Detect which cell encompasses the target text, then output its (x, y) center coordinate. 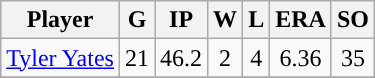
W (226, 20)
2 (226, 58)
6.36 (301, 58)
35 (352, 58)
IP (182, 20)
46.2 (182, 58)
L (256, 20)
ERA (301, 20)
Tyler Yates (60, 58)
4 (256, 58)
21 (136, 58)
Player (60, 20)
SO (352, 20)
G (136, 20)
